Locate the cell with the specified text and output its [X, Y] center coordinate. 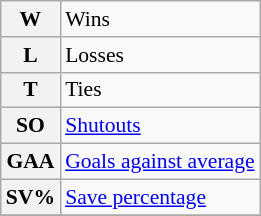
Goals against average [160, 162]
Save percentage [160, 197]
SO [30, 126]
Shutouts [160, 126]
Ties [160, 90]
T [30, 90]
Losses [160, 55]
L [30, 55]
GAA [30, 162]
W [30, 19]
SV% [30, 197]
Wins [160, 19]
